Locate the cell with the specified text and output its [X, Y] center coordinate. 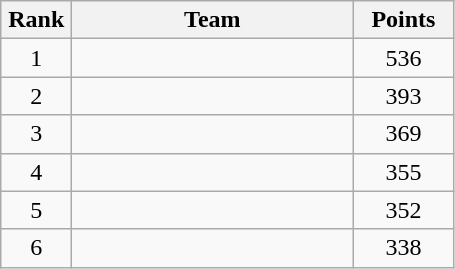
536 [404, 58]
6 [36, 248]
2 [36, 96]
Team [212, 20]
369 [404, 134]
Points [404, 20]
338 [404, 248]
Rank [36, 20]
3 [36, 134]
355 [404, 172]
4 [36, 172]
1 [36, 58]
393 [404, 96]
352 [404, 210]
5 [36, 210]
